Determine the [x, y] coordinate at the center of the cell enclosing the given text.  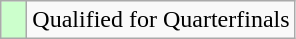
Qualified for Quarterfinals [161, 20]
